Return (x, y) of the center of cell containing provided text 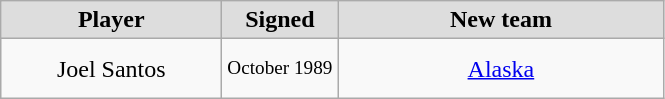
New team (501, 20)
Signed (280, 20)
October 1989 (280, 69)
Player (112, 20)
Alaska (501, 69)
Joel Santos (112, 69)
